Provide the (x, y) coordinate of the cell's center where the given text is located.  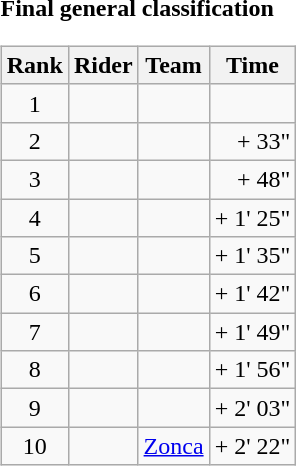
4 (34, 217)
+ 1' 35" (252, 256)
6 (34, 294)
2 (34, 141)
+ 1' 56" (252, 370)
Time (252, 65)
+ 1' 42" (252, 294)
1 (34, 103)
Team (174, 65)
+ 33" (252, 141)
7 (34, 332)
+ 2' 03" (252, 408)
10 (34, 446)
Rider (103, 65)
5 (34, 256)
Zonca (174, 446)
8 (34, 370)
+ 1' 49" (252, 332)
+ 2' 22" (252, 446)
3 (34, 179)
+ 1' 25" (252, 217)
Rank (34, 65)
+ 48" (252, 179)
9 (34, 408)
